Locate the cell with the specified text and output its (X, Y) center coordinate. 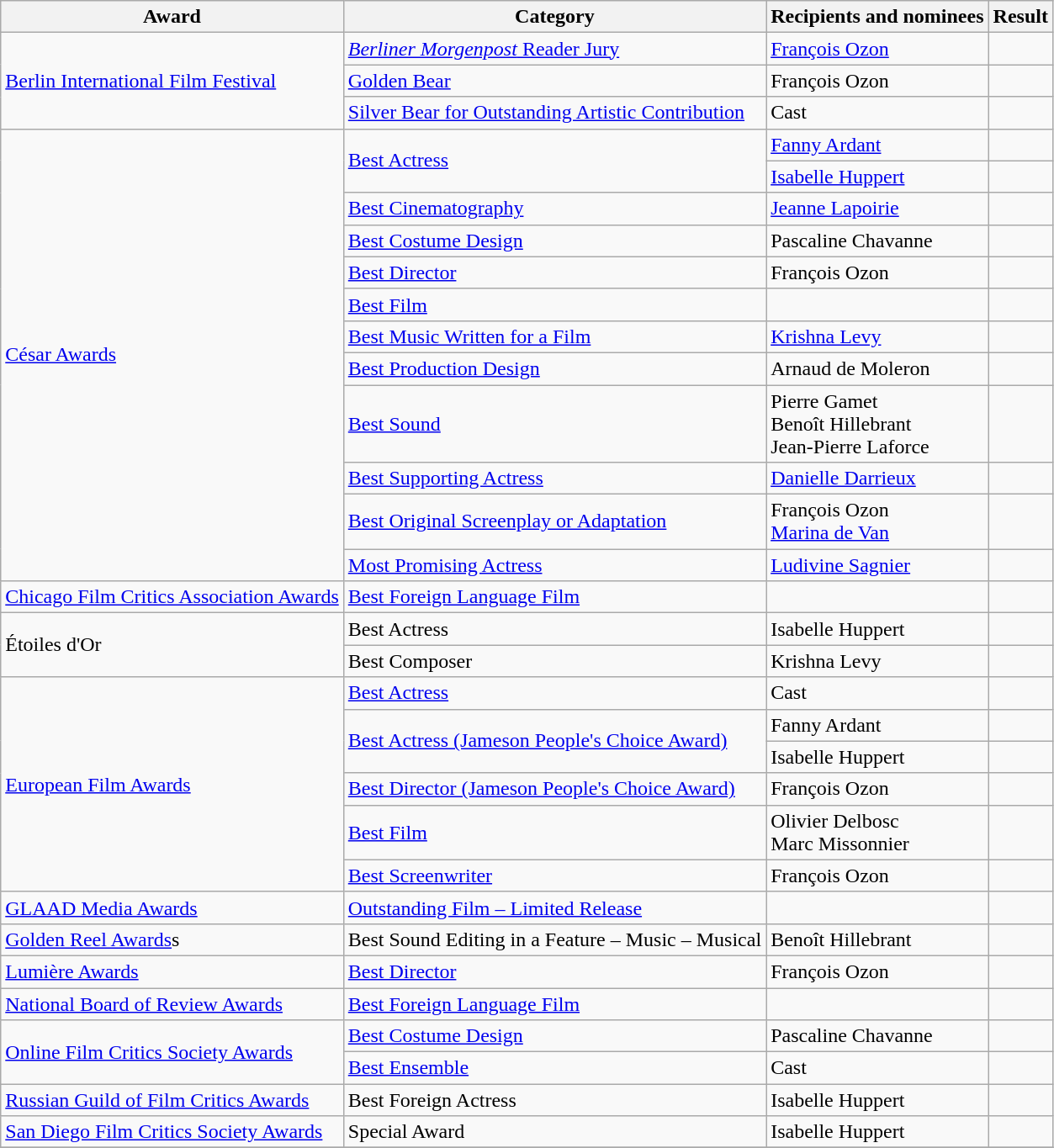
Chicago Film Critics Association Awards (172, 597)
Best Director (Jameson People's Choice Award) (554, 789)
Category (554, 17)
Best Ensemble (554, 1068)
Special Award (554, 1132)
Best Supporting Actress (554, 479)
Best Cinematography (554, 209)
Étoiles d'Or (172, 645)
Result (1020, 17)
Online Film Critics Society Awards (172, 1052)
Most Promising Actress (554, 565)
Best Actress (Jameson People's Choice Award) (554, 741)
Best Production Design (554, 368)
Golden Bear (554, 81)
Best Music Written for a Film (554, 336)
European Film Awards (172, 784)
Best Original Screenplay or Adaptation (554, 521)
Award (172, 17)
Best Screenwriter (554, 876)
Jeanne Lapoirie (877, 209)
National Board of Review Awards (172, 1003)
César Awards (172, 355)
Benoît Hillebrant (877, 939)
Best Sound (554, 424)
Best Foreign Actress (554, 1100)
Danielle Darrieux (877, 479)
Berlin International Film Festival (172, 81)
Golden Reel Awardss (172, 939)
Pierre GametBenoît HillebrantJean-Pierre Laforce (877, 424)
San Diego Film Critics Society Awards (172, 1132)
Silver Bear for Outstanding Artistic Contribution (554, 113)
Ludivine Sagnier (877, 565)
François Ozon Marina de Van (877, 521)
Lumière Awards (172, 971)
Recipients and nominees (877, 17)
Best Sound Editing in a Feature – Music – Musical (554, 939)
GLAAD Media Awards (172, 907)
Outstanding Film – Limited Release (554, 907)
Best Composer (554, 661)
Russian Guild of Film Critics Awards (172, 1100)
Olivier DelboscMarc Missonnier (877, 833)
Berliner Morgenpost Reader Jury (554, 49)
Arnaud de Moleron (877, 368)
